Provide the [X, Y] coordinate of the cell's center where the given text is located.  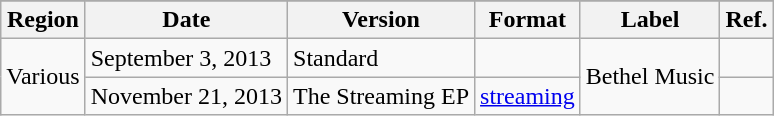
Date [186, 20]
Region [43, 20]
Label [650, 20]
Version [382, 20]
Format [528, 20]
streaming [528, 96]
November 21, 2013 [186, 96]
Ref. [746, 20]
Bethel Music [650, 77]
The Streaming EP [382, 96]
Various [43, 77]
September 3, 2013 [186, 58]
Standard [382, 58]
